Return (X, Y) of the center of cell containing provided text 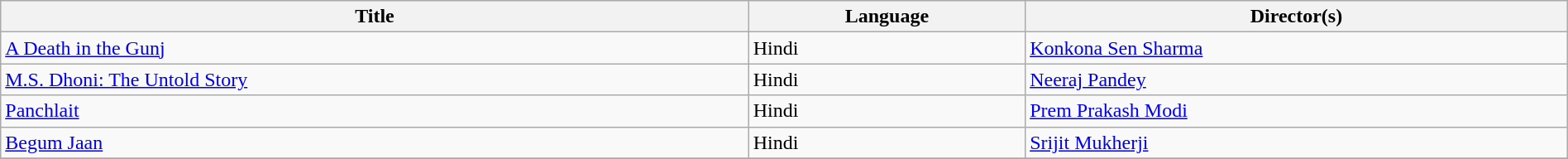
Srijit Mukherji (1297, 142)
Begum Jaan (375, 142)
Panchlait (375, 111)
Konkona Sen Sharma (1297, 48)
Director(s) (1297, 17)
Prem Prakash Modi (1297, 111)
Neeraj Pandey (1297, 79)
Language (887, 17)
Title (375, 17)
M.S. Dhoni: The Untold Story (375, 79)
A Death in the Gunj (375, 48)
